Capture the cell that displays the provided text and extract its (x, y) central coordinate. 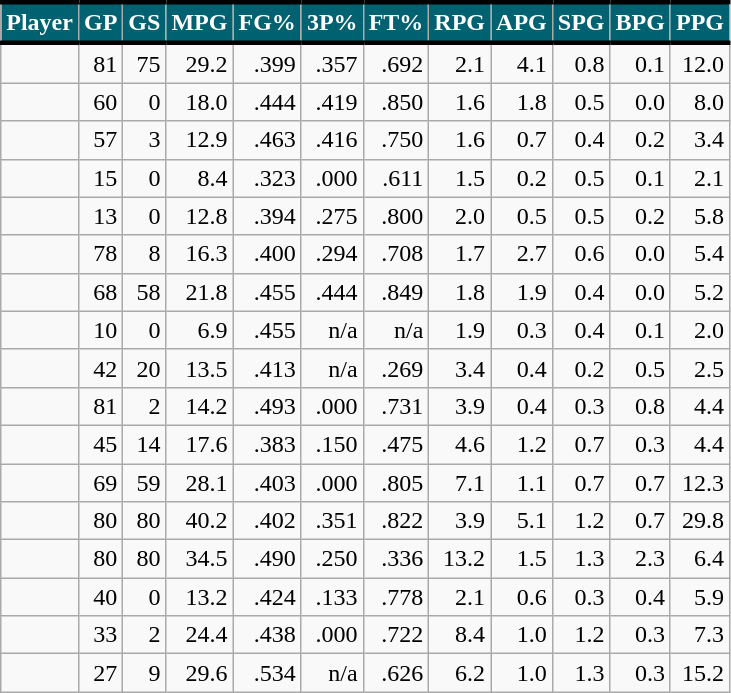
.475 (396, 444)
.133 (332, 597)
27 (100, 673)
PPG (700, 22)
GS (144, 22)
40.2 (200, 521)
8 (144, 254)
8.0 (700, 102)
.351 (332, 521)
.493 (267, 406)
40 (100, 597)
12.9 (200, 140)
13.5 (200, 368)
.416 (332, 140)
3 (144, 140)
18.0 (200, 102)
5.8 (700, 216)
5.4 (700, 254)
7.3 (700, 635)
34.5 (200, 559)
.323 (267, 178)
.403 (267, 483)
.402 (267, 521)
15.2 (700, 673)
2.3 (640, 559)
RPG (460, 22)
69 (100, 483)
.805 (396, 483)
.534 (267, 673)
.822 (396, 521)
.849 (396, 292)
14.2 (200, 406)
BPG (640, 22)
SPG (581, 22)
7.1 (460, 483)
20 (144, 368)
.708 (396, 254)
.463 (267, 140)
58 (144, 292)
2.5 (700, 368)
.731 (396, 406)
Player (40, 22)
45 (100, 444)
.294 (332, 254)
12.3 (700, 483)
.438 (267, 635)
1.1 (522, 483)
29.2 (200, 63)
12.8 (200, 216)
29.8 (700, 521)
FT% (396, 22)
.269 (396, 368)
.399 (267, 63)
.850 (396, 102)
42 (100, 368)
29.6 (200, 673)
3P% (332, 22)
.336 (396, 559)
APG (522, 22)
13 (100, 216)
6.2 (460, 673)
16.3 (200, 254)
9 (144, 673)
57 (100, 140)
68 (100, 292)
14 (144, 444)
6.4 (700, 559)
1.7 (460, 254)
.275 (332, 216)
33 (100, 635)
12.0 (700, 63)
FG% (267, 22)
4.1 (522, 63)
.413 (267, 368)
.250 (332, 559)
.778 (396, 597)
.383 (267, 444)
.692 (396, 63)
.626 (396, 673)
GP (100, 22)
.400 (267, 254)
78 (100, 254)
.394 (267, 216)
15 (100, 178)
.722 (396, 635)
.357 (332, 63)
.800 (396, 216)
.611 (396, 178)
60 (100, 102)
.150 (332, 444)
59 (144, 483)
.490 (267, 559)
5.2 (700, 292)
21.8 (200, 292)
24.4 (200, 635)
MPG (200, 22)
.750 (396, 140)
5.1 (522, 521)
5.9 (700, 597)
.419 (332, 102)
2.7 (522, 254)
4.6 (460, 444)
6.9 (200, 330)
75 (144, 63)
17.6 (200, 444)
28.1 (200, 483)
10 (100, 330)
.424 (267, 597)
